Return (x, y) of the center of cell containing provided text 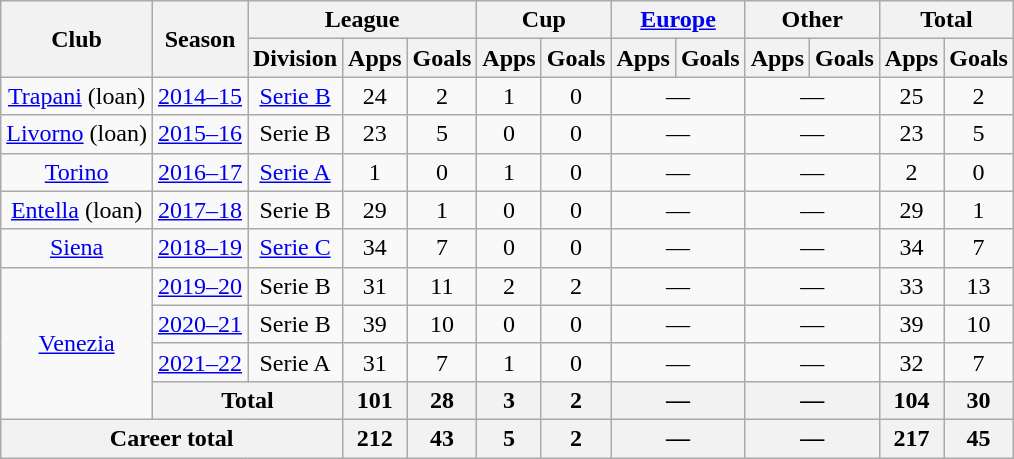
33 (911, 286)
104 (911, 400)
30 (979, 400)
Trapani (loan) (77, 96)
25 (911, 96)
2018–19 (200, 248)
Livorno (loan) (77, 134)
28 (442, 400)
League (362, 20)
2015–16 (200, 134)
Division (296, 58)
11 (442, 286)
45 (979, 438)
Season (200, 39)
Club (77, 39)
Siena (77, 248)
Entella (loan) (77, 210)
Other (812, 20)
32 (911, 362)
2020–21 (200, 324)
2016–17 (200, 172)
2017–18 (200, 210)
101 (375, 400)
Venezia (77, 343)
3 (509, 400)
2019–20 (200, 286)
217 (911, 438)
13 (979, 286)
2014–15 (200, 96)
Cup (544, 20)
212 (375, 438)
Europe (678, 20)
Serie C (296, 248)
Torino (77, 172)
43 (442, 438)
24 (375, 96)
2021–22 (200, 362)
Career total (172, 438)
